From the cell containing the given text, extract its center point as (x, y) coordinate. 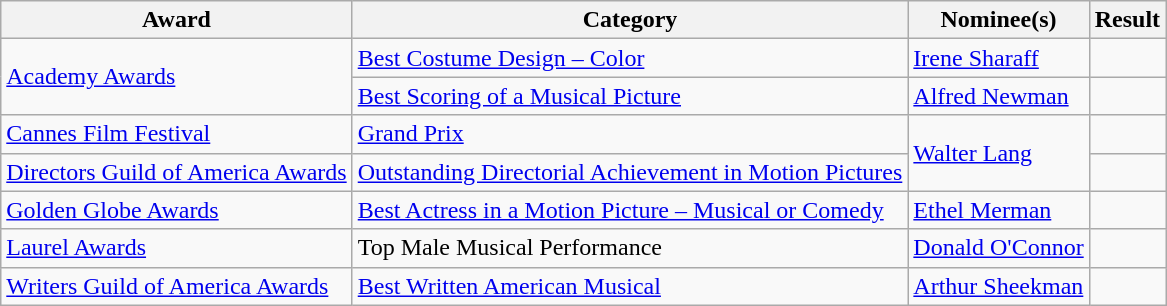
Nominee(s) (998, 20)
Donald O'Connor (998, 248)
Top Male Musical Performance (630, 248)
Category (630, 20)
Irene Sharaff (998, 58)
Outstanding Directorial Achievement in Motion Pictures (630, 172)
Cannes Film Festival (176, 134)
Best Actress in a Motion Picture – Musical or Comedy (630, 210)
Laurel Awards (176, 248)
Best Scoring of a Musical Picture (630, 96)
Ethel Merman (998, 210)
Writers Guild of America Awards (176, 286)
Walter Lang (998, 153)
Alfred Newman (998, 96)
Best Written American Musical (630, 286)
Result (1127, 20)
Golden Globe Awards (176, 210)
Directors Guild of America Awards (176, 172)
Grand Prix (630, 134)
Academy Awards (176, 77)
Award (176, 20)
Arthur Sheekman (998, 286)
Best Costume Design – Color (630, 58)
